From the cell containing the given text, extract its center point as [x, y] coordinate. 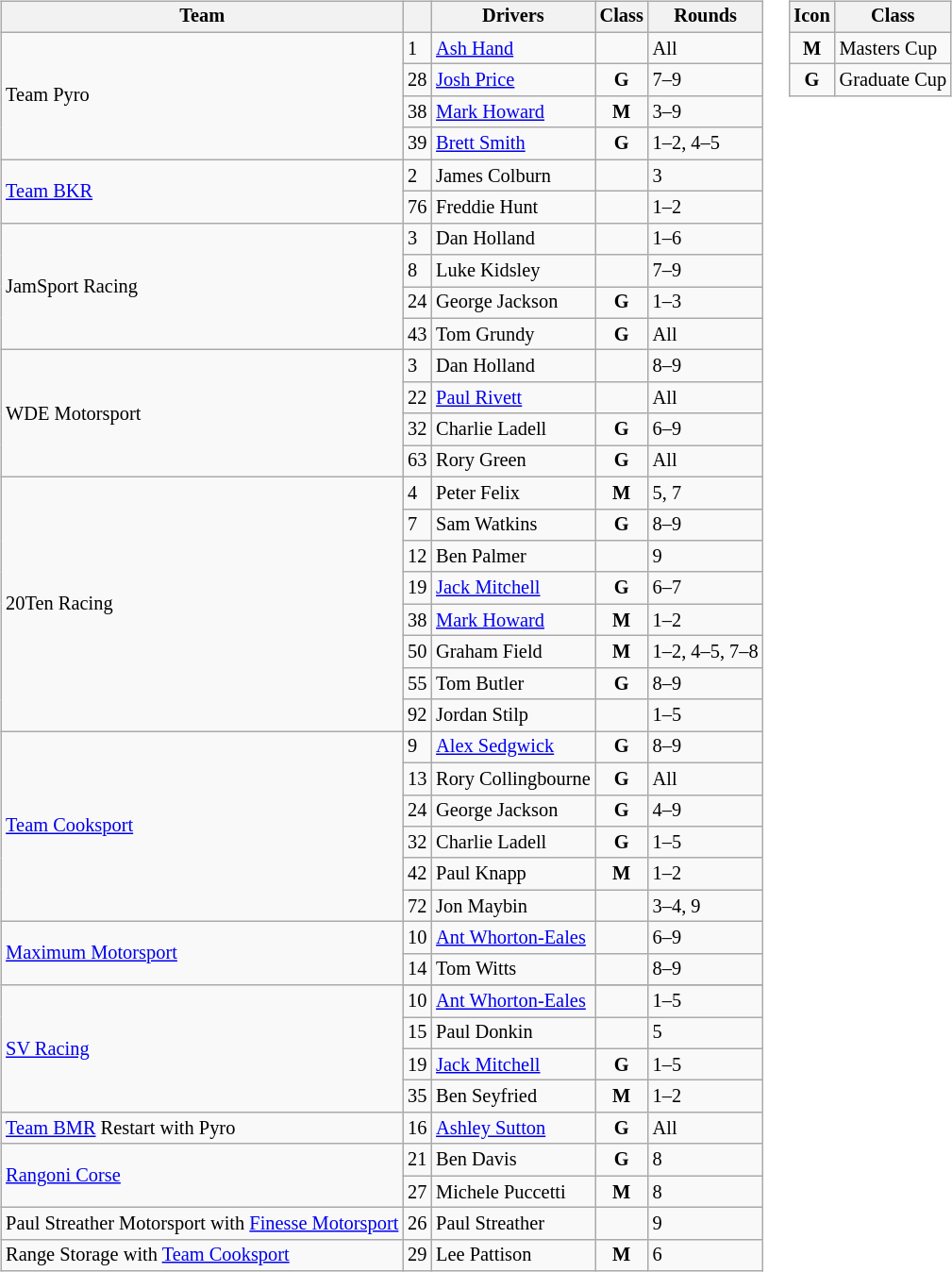
1–2, 4–5, 7–8 [706, 652]
5, 7 [706, 493]
6 [706, 1255]
Alex Sedgwick [513, 747]
27 [417, 1192]
Tom Butler [513, 683]
42 [417, 874]
92 [417, 715]
15 [417, 1033]
Paul Streather [513, 1224]
JamSport Racing [202, 287]
Team [202, 17]
Michele Puccetti [513, 1192]
Ben Palmer [513, 557]
WDE Motorsport [202, 413]
6–7 [706, 588]
13 [417, 778]
5 [706, 1033]
Paul Rivett [513, 398]
SV Racing [202, 1049]
26 [417, 1224]
2 [417, 176]
Peter Felix [513, 493]
Jon Maybin [513, 906]
20Ten Racing [202, 604]
Masters Cup [893, 48]
1 [417, 48]
Team Cooksport [202, 827]
Rory Green [513, 461]
Ben Davis [513, 1160]
Ben Seyfried [513, 1096]
Graduate Cup [893, 80]
1–3 [706, 303]
Team BKR [202, 191]
Team Pyro [202, 96]
72 [417, 906]
Maximum Motorsport [202, 953]
Josh Price [513, 80]
3–4, 9 [706, 906]
Rory Collingbourne [513, 778]
12 [417, 557]
4–9 [706, 811]
1–2, 4–5 [706, 143]
Ashley Sutton [513, 1129]
4 [417, 493]
39 [417, 143]
76 [417, 208]
14 [417, 969]
Ash Hand [513, 48]
22 [417, 398]
7 [417, 525]
28 [417, 80]
Paul Streather Motorsport with Finesse Motorsport [202, 1224]
35 [417, 1096]
Rangoni Corse [202, 1176]
Tom Grundy [513, 334]
55 [417, 683]
Rounds [706, 17]
Paul Donkin [513, 1033]
Brett Smith [513, 143]
Icon [811, 17]
50 [417, 652]
Paul Knapp [513, 874]
29 [417, 1255]
3–9 [706, 112]
Luke Kidsley [513, 271]
21 [417, 1160]
43 [417, 334]
16 [417, 1129]
Jordan Stilp [513, 715]
Team BMR Restart with Pyro [202, 1129]
Sam Watkins [513, 525]
Tom Witts [513, 969]
James Colburn [513, 176]
Drivers [513, 17]
Freddie Hunt [513, 208]
1–6 [706, 239]
Range Storage with Team Cooksport [202, 1255]
Lee Pattison [513, 1255]
Graham Field [513, 652]
63 [417, 461]
